Find where the given text appears and provide that cell's center as [X, Y] coordinate. 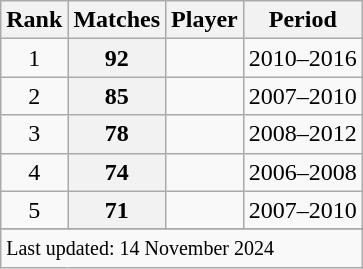
2 [34, 96]
Matches [117, 20]
Period [302, 20]
92 [117, 58]
Rank [34, 20]
1 [34, 58]
2008–2012 [302, 134]
78 [117, 134]
71 [117, 210]
2010–2016 [302, 58]
2006–2008 [302, 172]
Player [205, 20]
Last updated: 14 November 2024 [182, 248]
74 [117, 172]
4 [34, 172]
85 [117, 96]
5 [34, 210]
3 [34, 134]
